Search for the cell housing the specified text and yield its [x, y] center coordinate. 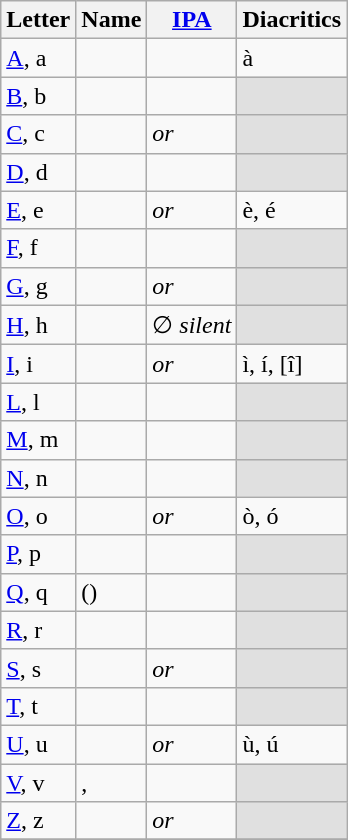
à [292, 58]
T, t [38, 706]
E, e [38, 210]
R, r [38, 630]
N, n [38, 478]
G, g [38, 286]
A, a [38, 58]
Letter [38, 20]
U, u [38, 744]
Name [112, 20]
L, l [38, 402]
Diacritics [292, 20]
IPA [192, 20]
F, f [38, 248]
I, i [38, 364]
P, p [38, 554]
ù, ú [292, 744]
B, b [38, 96]
Z, z [38, 821]
H, h [38, 325]
ò, ó [292, 516]
Q, q [38, 592]
O, o [38, 516]
() [112, 592]
, [112, 783]
ì, í, [î] [292, 364]
V, v [38, 783]
è, é [292, 210]
M, m [38, 440]
D, d [38, 172]
C, c [38, 134]
S, s [38, 668]
∅ silent [192, 325]
